Extract the [X, Y] coordinate from the center of the cell holding the provided text.  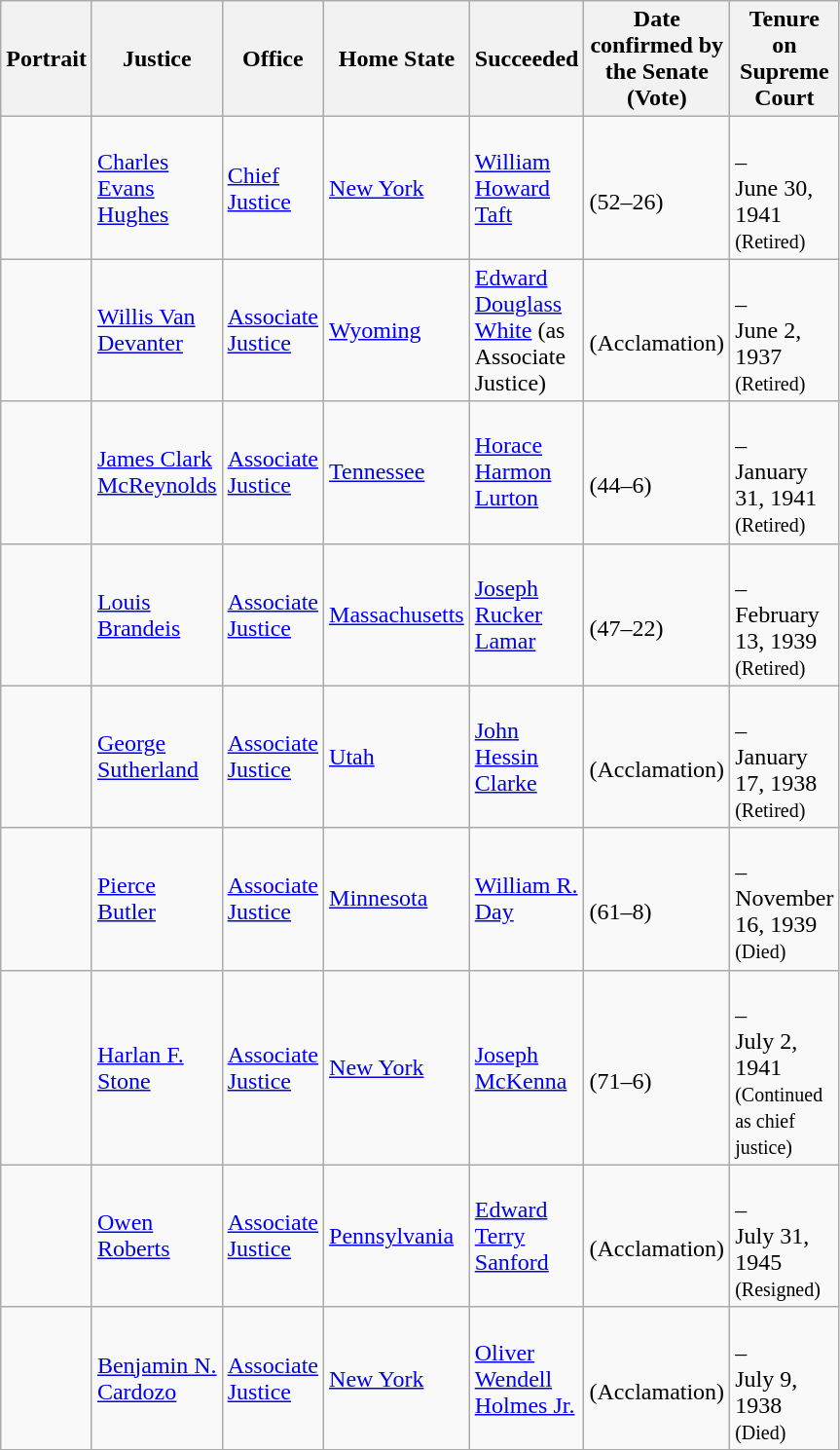
(44–6) [657, 472]
Justice [157, 58]
Benjamin N. Cardozo [157, 1378]
Pennsylvania [397, 1236]
Louis Brandeis [157, 614]
(71–6) [657, 1067]
–January 17, 1938(Retired) [785, 757]
–July 2, 1941(Continued as chief justice) [785, 1067]
–June 30, 1941(Retired) [785, 188]
Wyoming [397, 330]
–July 31, 1945(Resigned) [785, 1236]
Joseph McKenna [527, 1067]
Office [273, 58]
Willis Van Devanter [157, 330]
Owen Roberts [157, 1236]
Edward Douglass White (as Associate Justice) [527, 330]
William R. Day [527, 899]
–February 13, 1939(Retired) [785, 614]
–January 31, 1941(Retired) [785, 472]
Date confirmed by the Senate(Vote) [657, 58]
Succeeded [527, 58]
Horace Harmon Lurton [527, 472]
Tenure on Supreme Court [785, 58]
–June 2, 1937(Retired) [785, 330]
–November 16, 1939(Died) [785, 899]
Edward Terry Sanford [527, 1236]
Minnesota [397, 899]
Utah [397, 757]
Pierce Butler [157, 899]
George Sutherland [157, 757]
(61–8) [657, 899]
Chief Justice [273, 188]
(52–26) [657, 188]
Oliver Wendell Holmes Jr. [527, 1378]
Harlan F. Stone [157, 1067]
Home State [397, 58]
Portrait [47, 58]
Joseph Rucker Lamar [527, 614]
James Clark McReynolds [157, 472]
Tennessee [397, 472]
John Hessin Clarke [527, 757]
Charles Evans Hughes [157, 188]
(47–22) [657, 614]
William Howard Taft [527, 188]
Massachusetts [397, 614]
–July 9, 1938(Died) [785, 1378]
